Identify which cell holds the provided text, then report its (x, y) central coordinate. 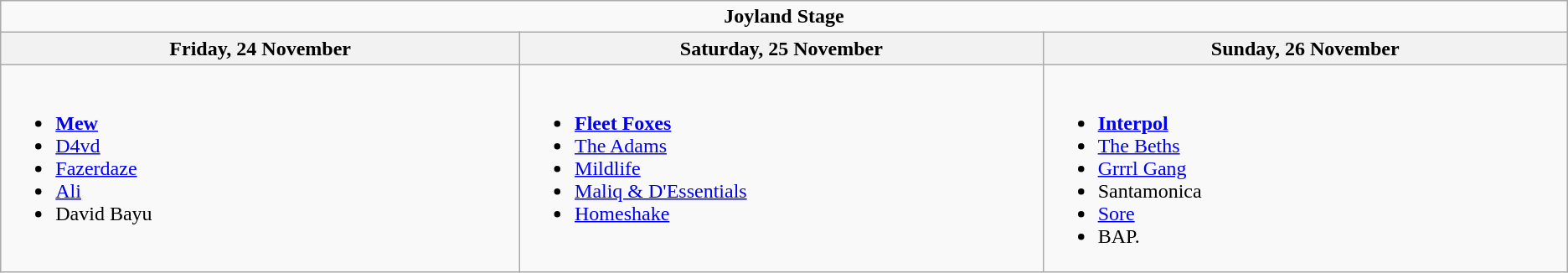
Saturday, 25 November (782, 49)
Sunday, 26 November (1305, 49)
InterpolThe BethsGrrrl GangSantamonicaSoreBAP. (1305, 168)
Joyland Stage (784, 17)
MewD4vdFazerdazeAliDavid Bayu (260, 168)
Fleet FoxesThe AdamsMildlifeMaliq & D'EssentialsHomeshake (782, 168)
Friday, 24 November (260, 49)
